From the cell containing the given text, extract its center point as (x, y) coordinate. 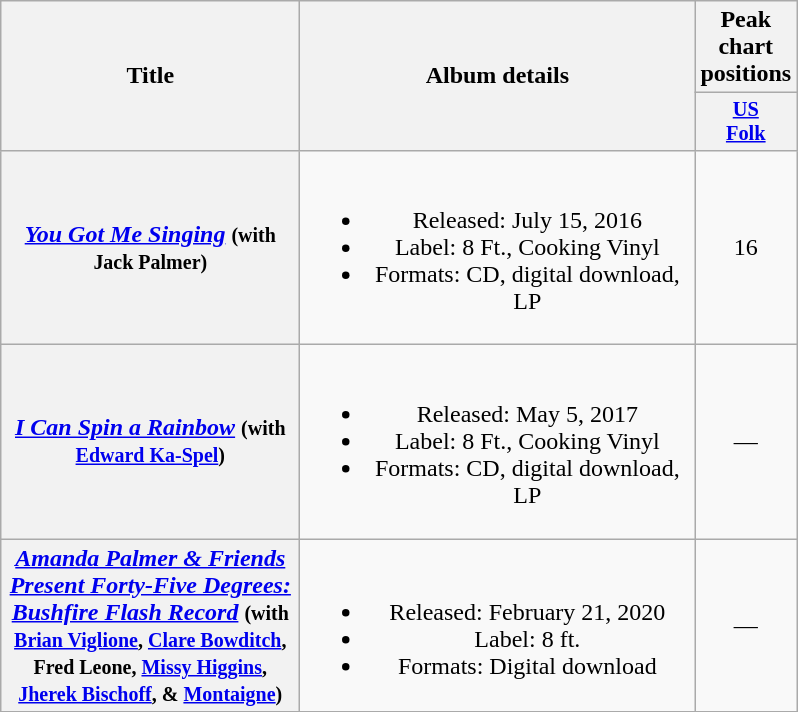
I Can Spin a Rainbow (with Edward Ka-Spel) (150, 442)
16 (746, 247)
Released: July 15, 2016Label: 8 Ft., Cooking VinylFormats: CD, digital download, LP (498, 247)
Released: February 21, 2020Label: 8 ft.Formats: Digital download (498, 626)
Released: May 5, 2017Label: 8 Ft., Cooking VinylFormats: CD, digital download, LP (498, 442)
Peak chart positions (746, 47)
Album details (498, 76)
USFolk (746, 122)
Title (150, 76)
You Got Me Singing (with Jack Palmer) (150, 247)
